Capture the cell that displays the provided text and extract its [X, Y] central coordinate. 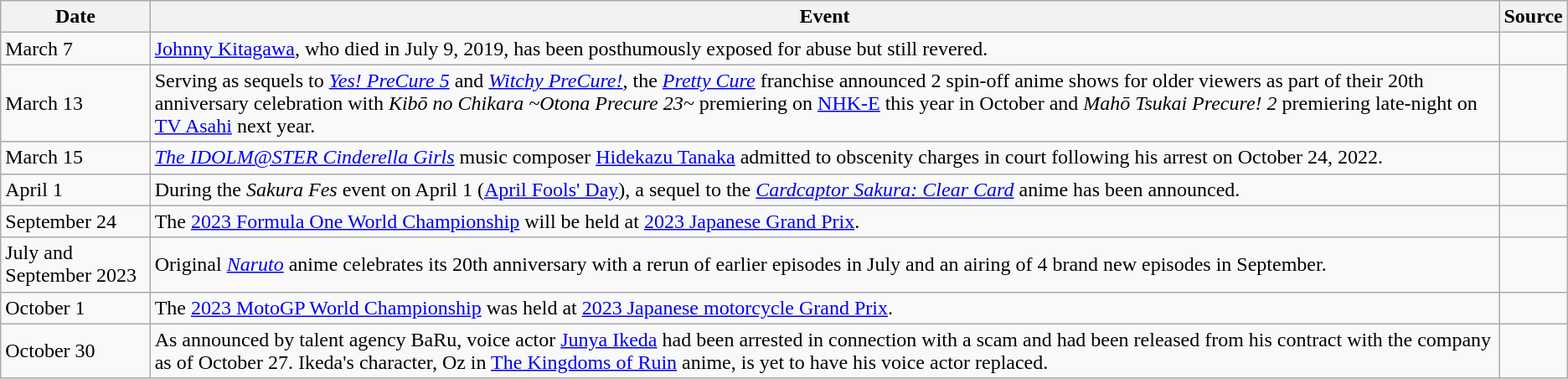
Source [1533, 17]
Date [75, 17]
During the Sakura Fes event on April 1 (April Fools' Day), a sequel to the Cardcaptor Sakura: Clear Card anime has been announced. [824, 189]
March 7 [75, 49]
Original Naruto anime celebrates its 20th anniversary with a rerun of earlier episodes in July and an airing of 4 brand new episodes in September. [824, 265]
October 30 [75, 350]
The IDOLM@STER Cinderella Girls music composer Hidekazu Tanaka admitted to obscenity charges in court following his arrest on October 24, 2022. [824, 158]
April 1 [75, 189]
The 2023 Formula One World Championship will be held at 2023 Japanese Grand Prix. [824, 221]
The 2023 MotoGP World Championship was held at 2023 Japanese motorcycle Grand Prix. [824, 308]
October 1 [75, 308]
March 15 [75, 158]
Johnny Kitagawa, who died in July 9, 2019, has been posthumously exposed for abuse but still revered. [824, 49]
March 13 [75, 103]
September 24 [75, 221]
July and September 2023 [75, 265]
Event [824, 17]
